Return [X, Y] of the center of cell containing provided text 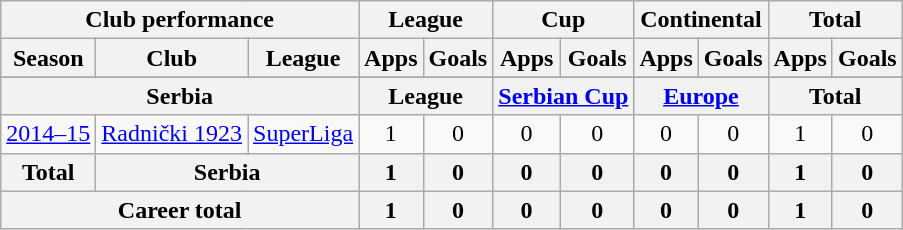
Continental [701, 20]
SuperLiga [304, 134]
Europe [701, 96]
Club [172, 58]
Serbian Cup [564, 96]
Club performance [180, 20]
2014–15 [48, 134]
Radnički 1923 [172, 134]
Career total [180, 210]
Cup [564, 20]
Season [48, 58]
